Capture the cell that displays the provided text and extract its (X, Y) central coordinate. 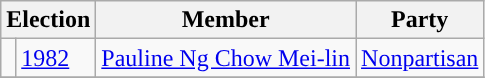
1982 (56, 58)
Member (226, 20)
Party (420, 20)
Nonpartisan (420, 58)
Election (48, 20)
Pauline Ng Chow Mei-lin (226, 58)
